Capture the cell that displays the provided text and extract its (X, Y) central coordinate. 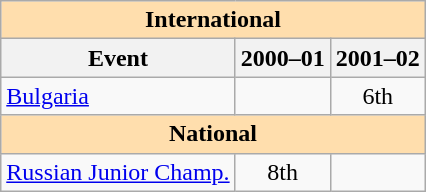
Russian Junior Champ. (118, 172)
International (214, 20)
6th (378, 96)
Bulgaria (118, 96)
National (214, 134)
8th (282, 172)
Event (118, 58)
2001–02 (378, 58)
2000–01 (282, 58)
